Find where the given text appears and provide that cell's center as [x, y] coordinate. 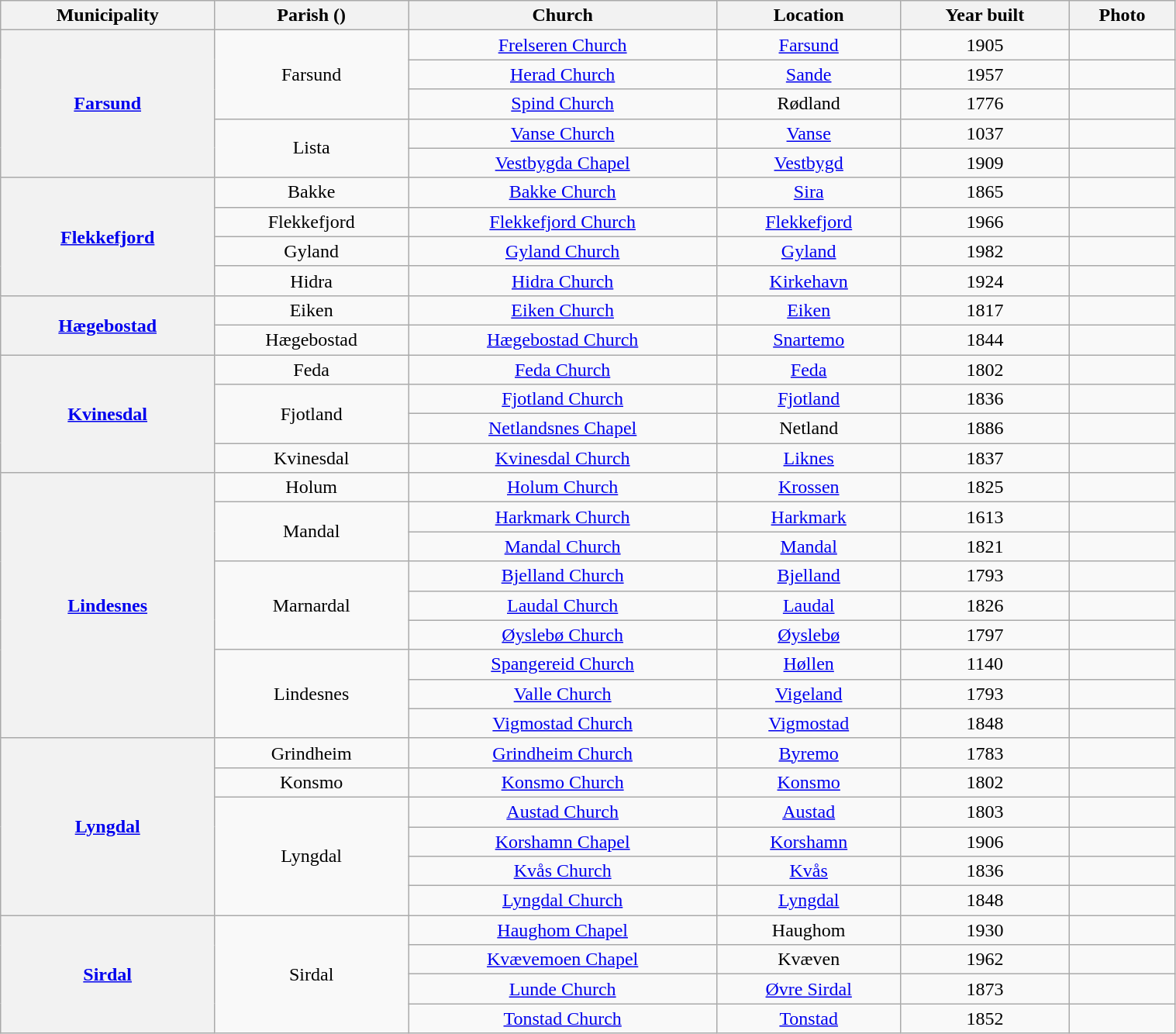
1821 [985, 546]
1865 [985, 192]
Snartemo [809, 339]
Byremo [809, 753]
Austad Church [563, 812]
Liknes [809, 458]
Lunde Church [563, 989]
Marnardal [312, 605]
1905 [985, 45]
1962 [985, 960]
Vigmostad Church [563, 723]
Vigmostad [809, 723]
Sande [809, 74]
Frelseren Church [563, 45]
1825 [985, 488]
Vanse Church [563, 133]
1909 [985, 163]
Netland [809, 429]
Tonstad Church [563, 1018]
Bakke Church [563, 192]
Spangereid Church [563, 664]
Vestbygd [809, 163]
Hidra [312, 281]
Location [809, 16]
Grindheim Church [563, 753]
Øvre Sirdal [809, 989]
Holum Church [563, 488]
Laudal [809, 605]
Herad Church [563, 74]
Harkmark [809, 517]
Photo [1123, 16]
Eiken Church [563, 310]
Rødland [809, 104]
Kvås Church [563, 871]
Vanse [809, 133]
Vigeland [809, 694]
1140 [985, 664]
Høllen [809, 664]
Spind Church [563, 104]
Hidra Church [563, 281]
Kvæven [809, 960]
Valle Church [563, 694]
1852 [985, 1018]
Lyngdal Church [563, 901]
Fjotland Church [563, 399]
Lista [312, 148]
Øyslebø [809, 635]
Krossen [809, 488]
1957 [985, 74]
Netlandsnes Chapel [563, 429]
Municipality [108, 16]
Year built [985, 16]
Korshamn Chapel [563, 841]
1837 [985, 458]
1844 [985, 339]
1817 [985, 310]
Holum [312, 488]
Vestbygda Chapel [563, 163]
Konsmo Church [563, 782]
Bakke [312, 192]
Flekkefjord Church [563, 222]
Kirkehavn [809, 281]
1803 [985, 812]
Laudal Church [563, 605]
1966 [985, 222]
1924 [985, 281]
Haughom [809, 930]
1930 [985, 930]
Kvinesdal Church [563, 458]
Øyslebø Church [563, 635]
1797 [985, 635]
1776 [985, 104]
Parish () [312, 16]
Sira [809, 192]
1037 [985, 133]
1613 [985, 517]
1826 [985, 605]
Tonstad [809, 1018]
Mandal Church [563, 546]
1886 [985, 429]
Bjelland Church [563, 576]
Church [563, 16]
Austad [809, 812]
Haughom Chapel [563, 930]
1783 [985, 753]
Feda Church [563, 370]
Kvævemoen Chapel [563, 960]
Kvås [809, 871]
Hægebostad Church [563, 339]
1873 [985, 989]
Grindheim [312, 753]
1982 [985, 251]
Korshamn [809, 841]
Bjelland [809, 576]
1906 [985, 841]
Gyland Church [563, 251]
Harkmark Church [563, 517]
